Search for the cell housing the specified text and yield its [X, Y] center coordinate. 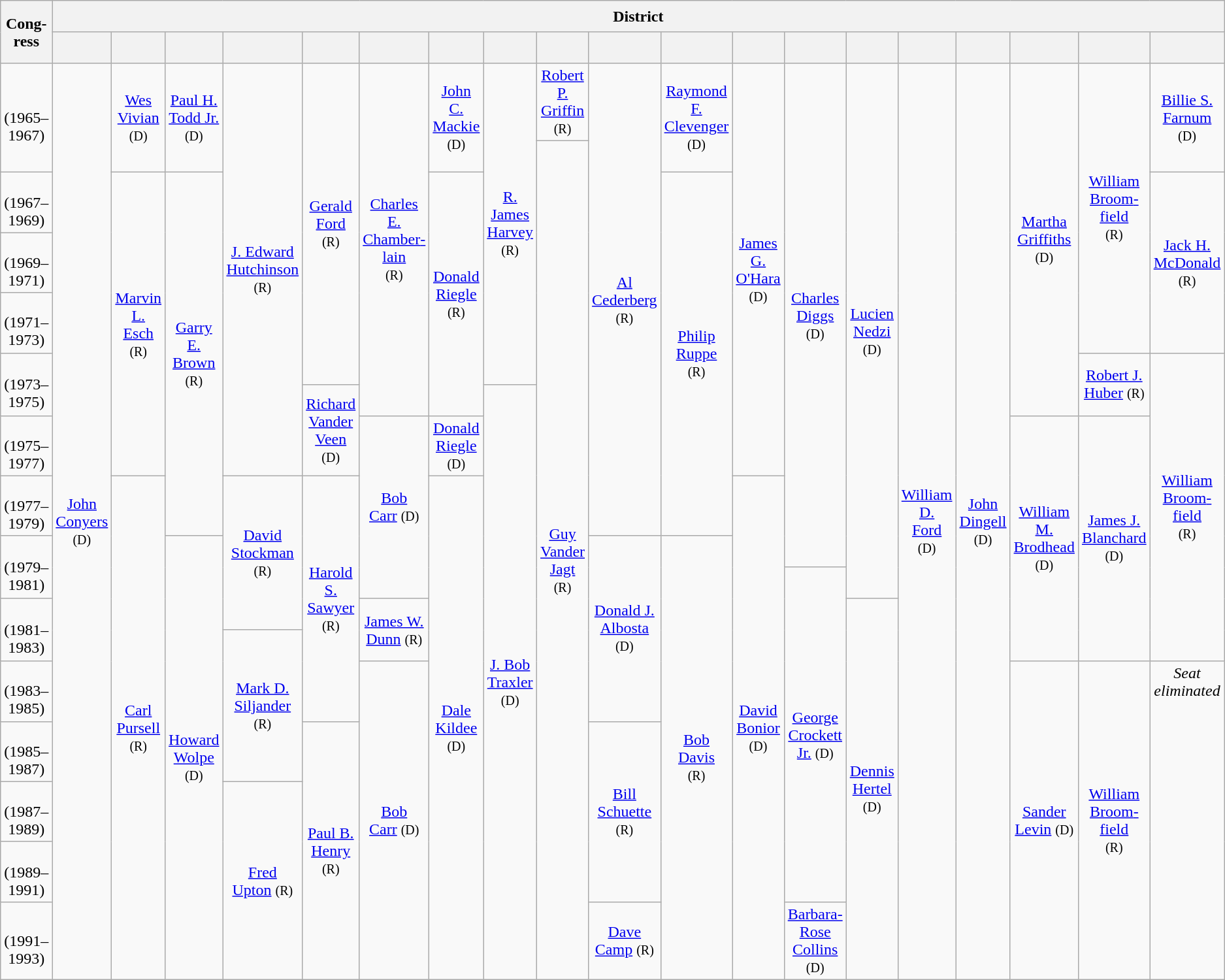
DennisHertel(D) [872, 789]
JohnConyers(D) [82, 521]
WilliamD.Ford(D) [926, 521]
GeorgeCrockettJr. (D) [815, 734]
(1981–1983) [26, 630]
Barbara-RoseCollins (D) [815, 941]
Jack H.McDonald(R) [1187, 263]
FredUpton (R) [263, 881]
Paul H.Todd Jr. (D) [194, 118]
GeraldFord (R) [331, 223]
Cong­ress [26, 32]
(1989–1991) [26, 872]
District [638, 16]
JohnDingell(D) [983, 521]
(1975–1977) [26, 446]
James W.Dunn (R) [395, 630]
SanderLevin (D) [1044, 821]
(1973–1975) [26, 384]
(1987–1989) [26, 811]
JamesG.O'Hara(D) [758, 269]
(1965–1967) [26, 118]
Billie S.Farnum (D) [1187, 118]
WesVivian (D) [139, 118]
Raymond F.Clevenger (D) [696, 118]
CarlPursell(R) [139, 728]
Mark D.Siljander(R) [263, 706]
Robert P.Griffin (R) [563, 102]
Donald J.Albosta (D) [625, 629]
James J.Blanchard(D) [1114, 538]
DavidStockman(R) [263, 553]
Charles E.Chamber­lain(R) [395, 239]
(1991–1993) [26, 941]
RichardVanderVeen (D) [331, 430]
Seateliminated [1187, 821]
DaveCamp (R) [625, 941]
MarthaGriffiths(D) [1044, 239]
J. EdwardHutchinson(R) [263, 269]
Harold S.Sawyer(R) [331, 598]
WilliamM.Brodhead(D) [1044, 538]
(1983–1985) [26, 691]
DonaldRiegle (R) [456, 294]
Robert J.Huber (R) [1114, 384]
(1967–1969) [26, 203]
(1969–1971) [26, 263]
Garry E.Brown(R) [194, 354]
PhilipRuppe(R) [696, 354]
J. BobTraxler(D) [510, 682]
Marvin L.Esch (R) [139, 324]
(1985–1987) [26, 751]
Paul B.Henry (R) [331, 851]
John C.Mackie (D) [456, 118]
AlCederberg(R) [625, 299]
(1971–1973) [26, 323]
R. JamesHarvey(R) [510, 223]
BobDavis(R) [696, 758]
GuyVanderJagt (R) [563, 561]
CharlesDiggs(D) [815, 315]
(1977–1979) [26, 506]
(1979–1981) [26, 567]
DonaldRiegle (D) [456, 446]
LucienNedzi(D) [872, 331]
DaleKildee(D) [456, 728]
HowardWolpe (D) [194, 758]
DavidBonior(D) [758, 728]
BillSchuette(R) [625, 811]
